Scan for the cell matching the given text and deliver its (x, y) coordinate at center. 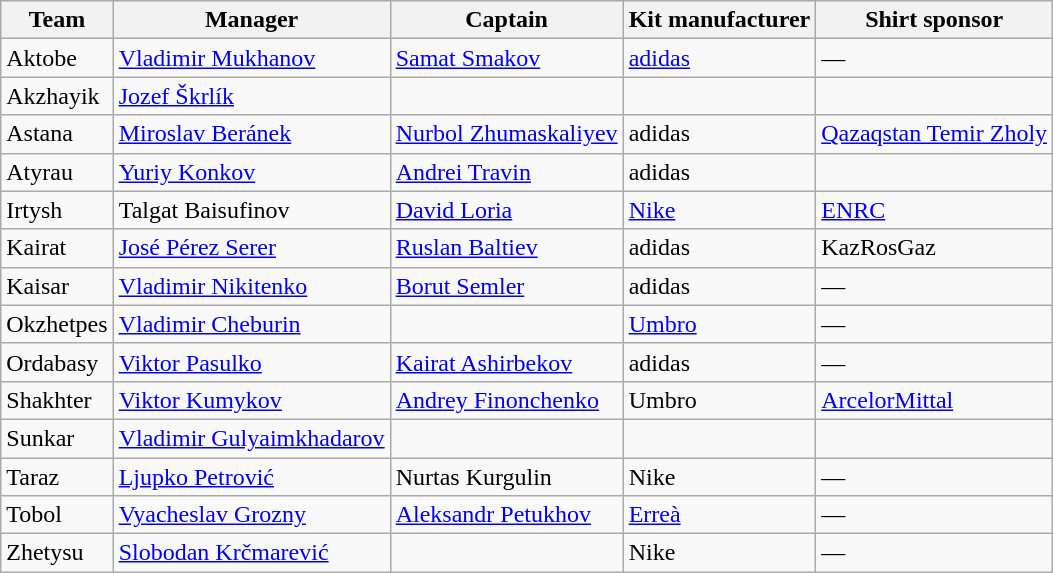
Ordabasy (57, 362)
Miroslav Beránek (252, 134)
Shirt sponsor (934, 20)
KazRosGaz (934, 248)
Vladimir Gulyaimkhadarov (252, 438)
Andrei Travin (506, 172)
Aktobe (57, 58)
Irtysh (57, 210)
Vyacheslav Grozny (252, 515)
Nurtas Kurgulin (506, 477)
Shakhter (57, 400)
Nurbol Zhumaskaliyev (506, 134)
Tobol (57, 515)
Borut Semler (506, 286)
Erreà (720, 515)
Akzhayik (57, 96)
Qazaqstan Temir Zholy (934, 134)
ArcelorMittal (934, 400)
Manager (252, 20)
Slobodan Krčmarević (252, 553)
Viktor Pasulko (252, 362)
Andrey Finonchenko (506, 400)
Sunkar (57, 438)
Kit manufacturer (720, 20)
Zhetysu (57, 553)
Aleksandr Petukhov (506, 515)
Talgat Baisufinov (252, 210)
Atyrau (57, 172)
Kaisar (57, 286)
Vladimir Nikitenko (252, 286)
Yuriy Konkov (252, 172)
Viktor Kumykov (252, 400)
Jozef Škrlík (252, 96)
José Pérez Serer (252, 248)
Kairat Ashirbekov (506, 362)
Vladimir Cheburin (252, 324)
Astana (57, 134)
Kairat (57, 248)
Ljupko Petrović (252, 477)
Samat Smakov (506, 58)
David Loria (506, 210)
Taraz (57, 477)
Ruslan Baltiev (506, 248)
Okzhetpes (57, 324)
Team (57, 20)
ENRC (934, 210)
Vladimir Mukhanov (252, 58)
Captain (506, 20)
